Determine the (x, y) coordinate at the center of the cell enclosing the given text.  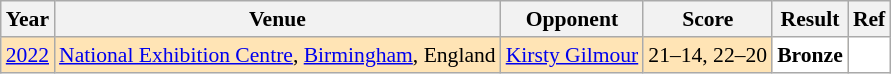
Opponent (572, 19)
Ref (869, 19)
Kirsty Gilmour (572, 55)
Year (28, 19)
21–14, 22–20 (708, 55)
2022 (28, 55)
Venue (278, 19)
Score (708, 19)
Bronze (810, 55)
Result (810, 19)
National Exhibition Centre, Birmingham, England (278, 55)
